Output the [x, y] coordinate of the center of the cell containing the given text.  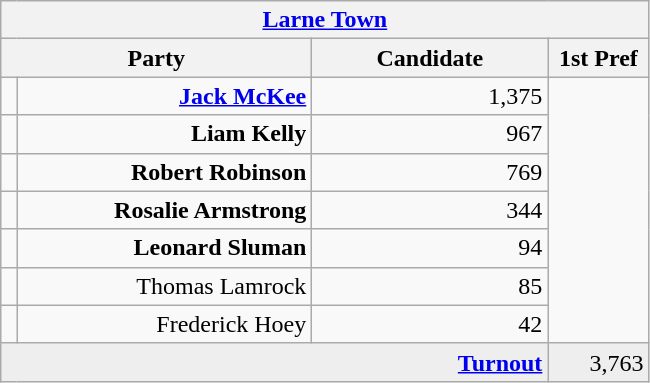
1st Pref [598, 58]
Party [156, 58]
1,375 [430, 96]
94 [430, 248]
Candidate [430, 58]
967 [430, 134]
769 [430, 172]
Rosalie Armstrong [164, 210]
Robert Robinson [164, 172]
Jack McKee [164, 96]
Turnout [274, 362]
344 [430, 210]
Thomas Lamrock [164, 286]
42 [430, 324]
Leonard Sluman [164, 248]
85 [430, 286]
Liam Kelly [164, 134]
Frederick Hoey [164, 324]
3,763 [598, 362]
Larne Town [325, 20]
